Locate the cell with the specified text and output its (X, Y) center coordinate. 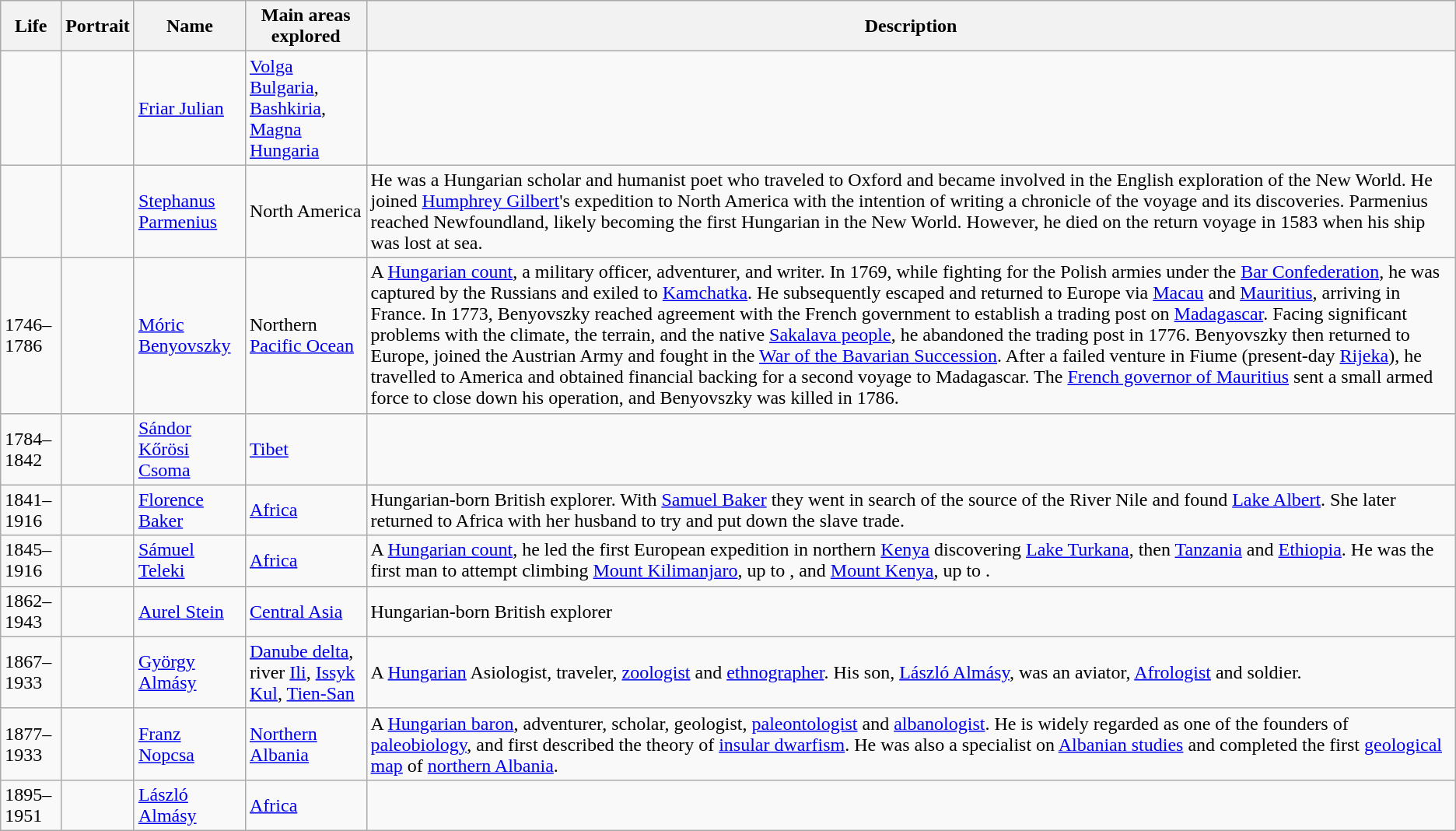
Northern Pacific Ocean (306, 335)
1845–1916 (31, 560)
1895–1951 (31, 805)
Móric Benyovszky (190, 335)
Life (31, 26)
Portrait (98, 26)
Stephanus Parmenius (190, 212)
1867–1933 (31, 672)
Northern Albania (306, 744)
Description (911, 26)
Sámuel Teleki (190, 560)
Volga Bulgaria, Bashkiria, Magna Hungaria (306, 108)
György Almásy (190, 672)
Main areas explored (306, 26)
Florence Baker (190, 510)
László Almásy (190, 805)
1877–1933 (31, 744)
1784–1842 (31, 449)
Hungarian-born British explorer (911, 612)
Tibet (306, 449)
Sándor Kőrösi Csoma (190, 449)
Friar Julian (190, 108)
1746–1786 (31, 335)
North America (306, 212)
1841–1916 (31, 510)
Danube delta, river Ili, Issyk Kul, Tien-San (306, 672)
Aurel Stein (190, 612)
Central Asia (306, 612)
Name (190, 26)
Franz Nopcsa (190, 744)
1862–1943 (31, 612)
A Hungarian Asiologist, traveler, zoologist and ethnographer. His son, László Almásy, was an aviator, Afrologist and soldier. (911, 672)
